Determine the (X, Y) coordinate at the center of the cell enclosing the given text.  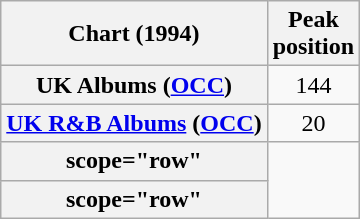
Peakposition (313, 34)
UK Albums (OCC) (134, 85)
20 (313, 123)
Chart (1994) (134, 34)
144 (313, 85)
UK R&B Albums (OCC) (134, 123)
